Search for the cell housing the specified text and yield its [X, Y] center coordinate. 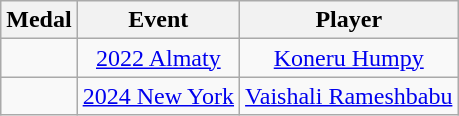
Event [158, 20]
Player [349, 20]
Vaishali Rameshbabu [349, 96]
2022 Almaty [158, 58]
Koneru Humpy [349, 58]
2024 New York [158, 96]
Medal [39, 20]
